Return [X, Y] of the center of cell containing provided text 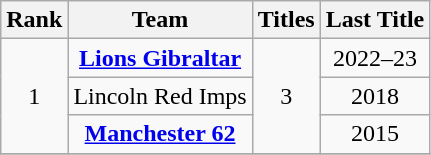
3 [286, 96]
1 [34, 96]
Team [160, 20]
2018 [375, 96]
Lions Gibraltar [160, 58]
Rank [34, 20]
2015 [375, 134]
Titles [286, 20]
2022–23 [375, 58]
Manchester 62 [160, 134]
Last Title [375, 20]
Lincoln Red Imps [160, 96]
